Search for the cell housing the specified text and yield its [x, y] center coordinate. 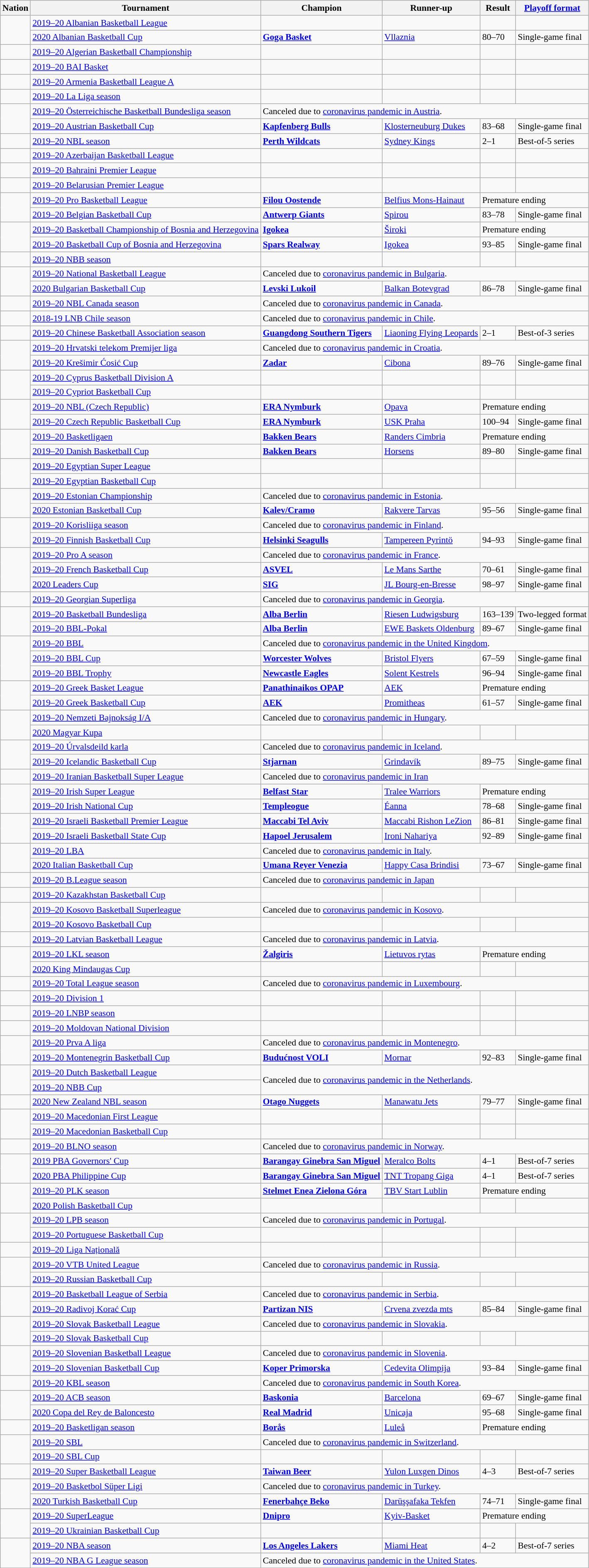
2019–20 Israeli Basketball Premier League [145, 821]
2019–20 BBL Cup [145, 659]
USK Praha [431, 422]
2019–20 Azerbaijan Basketball League [145, 156]
2019–20 Österreichische Basketball Bundesliga season [145, 112]
95–56 [498, 510]
Stjarnan [321, 762]
Rakvere Tarvas [431, 510]
Canceled due to coronavirus pandemic in the United States. [425, 1561]
2020 Albanian Basketball Cup [145, 37]
67–59 [498, 659]
73–67 [498, 865]
2019–20 Egyptian Super League [145, 466]
ASVEL [321, 570]
Perth Wildcats [321, 141]
85–84 [498, 1309]
2019–20 NBA season [145, 1546]
2019–20 Iranian Basketball Super League [145, 777]
2019–20 Irish National Cup [145, 806]
Klosterneuburg Dukes [431, 126]
Tampereen Pyrintö [431, 540]
Yulon Luxgen Dinos [431, 1472]
2019–20 Slovenian Basketball League [145, 1353]
2020 Leaders Cup [145, 585]
Guangdong Southern Tigers [321, 333]
Happy Casa Brindisi [431, 865]
Taiwan Beer [321, 1472]
2019–20 Egyptian Basketball Cup [145, 481]
2019–20 Finnish Basketball Cup [145, 540]
Horsens [431, 452]
2019–20 NBB season [145, 259]
86–81 [498, 821]
86–78 [498, 289]
Canceled due to coronavirus pandemic in Switzerland. [425, 1442]
Panathinaikos OPAP [321, 688]
Belfius Mons-Hainaut [431, 200]
Spars Realway [321, 244]
2019–20 Basketligan season [145, 1427]
Darüşşafaka Tekfen [431, 1501]
2019–20 Portuguese Basketball Cup [145, 1235]
Budućnost VOLI [321, 1058]
Baskonia [321, 1398]
Canceled due to coronavirus pandemic in Hungary. [425, 718]
83–78 [498, 215]
Canceled due to coronavirus pandemic in Norway. [425, 1146]
TNT Tropang Giga [431, 1176]
Dnipro [321, 1516]
2019–20 Total League season [145, 984]
2019–20 Kazakhstan Basketball Cup [145, 895]
Canceled due to coronavirus pandemic in Canada. [425, 304]
83–68 [498, 126]
2019–20 Montenegrin Basketball Cup [145, 1058]
2019–20 Belgian Basketball Cup [145, 215]
95–68 [498, 1413]
2019–20 SBL [145, 1442]
Umana Reyer Venezia [321, 865]
Canceled due to coronavirus pandemic in the Netherlands. [425, 1080]
Result [498, 8]
Canceled due to coronavirus pandemic in Austria. [425, 112]
2019–20 Super Basketball League [145, 1472]
Žalgiris [321, 954]
2019–20 Greek Basketball Cup [145, 703]
Filou Oostende [321, 200]
2019–20 Basketball Cup of Bosnia and Herzegovina [145, 244]
2019–20 Bahraini Premier League [145, 171]
2019–20 LNBP season [145, 1014]
100–94 [498, 422]
2019–20 Macedonian First League [145, 1117]
2019–20 Irish Super League [145, 791]
74–71 [498, 1501]
Éanna [431, 806]
2019–20 Austrian Basketball Cup [145, 126]
2019–20 La Liga season [145, 97]
2019–20 Division 1 [145, 999]
2019–20 Slovenian Basketball Cup [145, 1368]
2019–20 KBL season [145, 1383]
Best-of-5 series [552, 141]
2019–20 BBL Trophy [145, 673]
2019–20 BAI Basket [145, 67]
2019–20 Estonian Championship [145, 496]
2020 PBA Philippine Cup [145, 1176]
Canceled due to coronavirus pandemic in Slovakia. [425, 1324]
Cedevita Olimpija [431, 1368]
70–61 [498, 570]
Canceled due to coronavirus pandemic in Finland. [425, 525]
2019–20 Russian Basketball Cup [145, 1280]
Liaoning Flying Leopards [431, 333]
Canceled due to coronavirus pandemic in South Korea. [425, 1383]
Los Angeles Lakers [321, 1546]
93–85 [498, 244]
Opava [431, 407]
69–67 [498, 1398]
2019–20 Georgian Superliga [145, 599]
Tournament [145, 8]
2020 Magyar Kupa [145, 733]
Playoff format [552, 8]
2019–20 Prva A liga [145, 1043]
Partizan NIS [321, 1309]
2019–20 Korisliiga season [145, 525]
EWE Baskets Oldenburg [431, 629]
2019–20 Belarusian Premier League [145, 186]
Runner-up [431, 8]
Borås [321, 1427]
61–57 [498, 703]
Randers Cimbria [431, 437]
2019–20 B.League season [145, 880]
2019 PBA Governors' Cup [145, 1161]
2019–20 National Basketball League [145, 274]
2019–20 LPB season [145, 1220]
Newcastle Eagles [321, 673]
2019–20 Basketbol Süper Ligi [145, 1487]
Otago Nuggets [321, 1102]
Canceled due to coronavirus pandemic in Italy. [425, 851]
Canceled due to coronavirus pandemic in Slovenia. [425, 1353]
Kalev/Cramo [321, 510]
Koper Primorska [321, 1368]
93–84 [498, 1368]
Kapfenberg Bulls [321, 126]
2019–20 SuperLeague [145, 1516]
98–97 [498, 585]
Templeogue [321, 806]
Real Madrid [321, 1413]
80–70 [498, 37]
92–89 [498, 836]
2019–20 LBA [145, 851]
Barcelona [431, 1398]
2020 Polish Basketball Cup [145, 1206]
Kyiv-Basket [431, 1516]
SIG [321, 585]
78–68 [498, 806]
2019–20 BBL-Pokal [145, 629]
Canceled due to coronavirus pandemic in Serbia. [425, 1294]
2019–20 VTB United League [145, 1265]
Maccabi Tel Aviv [321, 821]
Canceled due to coronavirus pandemic in Iran [425, 777]
2019–20 Basketball Championship of Bosnia and Herzegovina [145, 230]
Canceled due to coronavirus pandemic in Portugal. [425, 1220]
163–139 [498, 614]
Crvena zvezda mts [431, 1309]
89–80 [498, 452]
Meralco Bolts [431, 1161]
2019–20 Albanian Basketball League [145, 23]
4–2 [498, 1546]
2020 Turkish Basketball Cup [145, 1501]
Helsinki Seagulls [321, 540]
2019–20 Macedonian Basketball Cup [145, 1132]
Canceled due to coronavirus pandemic in France. [425, 555]
2019–20 Czech Republic Basketball Cup [145, 422]
89–75 [498, 762]
2020 King Mindaugas Cup [145, 969]
2019–20 Kosovo Basketball Superleague [145, 910]
2019–20 Dutch Basketball League [145, 1072]
Sydney Kings [431, 141]
2019–20 Radivoj Korać Cup [145, 1309]
Luleå [431, 1427]
2019–20 Icelandic Basketball Cup [145, 762]
2019–20 Latvian Basketball League [145, 940]
2019–20 Basketball Bundesliga [145, 614]
2019–20 Slovak Basketball League [145, 1324]
Two-legged format [552, 614]
4–3 [498, 1472]
Fenerbahçe Beko [321, 1501]
Canceled due to coronavirus pandemic in Bulgaria. [425, 274]
2019–20 SBL Cup [145, 1457]
2020 Italian Basketball Cup [145, 865]
2020 Bulgarian Basketball Cup [145, 289]
Riesen Ludwigsburg [431, 614]
2019–20 Nemzeti Bajnokság I/A [145, 718]
2020 Estonian Basketball Cup [145, 510]
2019–20 NBB Cup [145, 1087]
94–93 [498, 540]
2019–20 Moldovan National Division [145, 1028]
Balkan Botevgrad [431, 289]
TBV Start Lublin [431, 1191]
Solent Kestrels [431, 673]
Maccabi Rishon LeZion [431, 821]
JL Bourg-en-Bresse [431, 585]
Canceled due to coronavirus pandemic in the United Kingdom. [425, 644]
Lietuvos rytas [431, 954]
2019–20 ACB season [145, 1398]
2019–20 Ukrainian Basketball Cup [145, 1531]
Stelmet Enea Zielona Góra [321, 1191]
89–76 [498, 363]
79–77 [498, 1102]
Spirou [431, 215]
Canceled due to coronavirus pandemic in Montenegro. [425, 1043]
2019–20 NBL Canada season [145, 304]
Mornar [431, 1058]
2019–20 BBL [145, 644]
92–83 [498, 1058]
Cibona [431, 363]
Tralee Warriors [431, 791]
2019–20 Krešimir Ćosić Cup [145, 363]
2020 Copa del Rey de Baloncesto [145, 1413]
2019–20 LKL season [145, 954]
2019–20 Liga Națională [145, 1250]
2019–20 French Basketball Cup [145, 570]
96–94 [498, 673]
2019–20 PLK season [145, 1191]
Levski Lukoil [321, 289]
2019–20 Armenia Basketball League A [145, 82]
2019–20 Úrvalsdeild karla [145, 747]
Goga Basket [321, 37]
Grindavík [431, 762]
2019–20 Basketligaen [145, 437]
2019–20 Danish Basketball Cup [145, 452]
2019–20 Pro Basketball League [145, 200]
Champion [321, 8]
2019–20 Cyprus Basketball Division A [145, 378]
2019–20 Israeli Basketball State Cup [145, 836]
2019–20 Kosovo Basketball Cup [145, 925]
2019–20 Greek Basket League [145, 688]
Canceled due to coronavirus pandemic in Russia. [425, 1265]
2019–20 NBL (Czech Republic) [145, 407]
Canceled due to coronavirus pandemic in Latvia. [425, 940]
2019–20 Algerian Basketball Championship [145, 52]
89–67 [498, 629]
Miami Heat [431, 1546]
Canceled due to coronavirus pandemic in Kosovo. [425, 910]
2019–20 BLNO season [145, 1146]
Canceled due to coronavirus pandemic in Chile. [425, 318]
2019–20 NBA G League season [145, 1561]
Canceled due to coronavirus pandemic in Estonia. [425, 496]
2019–20 Basketball League of Serbia [145, 1294]
Canceled due to coronavirus pandemic in Japan [425, 880]
2019–20 Cypriot Basketball Cup [145, 392]
2019–20 Chinese Basketball Association season [145, 333]
Canceled due to coronavirus pandemic in Turkey. [425, 1487]
Canceled due to coronavirus pandemic in Georgia. [425, 599]
2018-19 LNB Chile season [145, 318]
2019–20 Pro A season [145, 555]
Antwerp Giants [321, 215]
Canceled due to coronavirus pandemic in Luxembourg. [425, 984]
Best-of-3 series [552, 333]
Promitheas [431, 703]
2019–20 Slovak Basketball Cup [145, 1338]
Canceled due to coronavirus pandemic in Iceland. [425, 747]
Manawatu Jets [431, 1102]
Unicaja [431, 1413]
2019–20 NBL season [145, 141]
Worcester Wolves [321, 659]
Široki [431, 230]
Nation [15, 8]
Vllaznia [431, 37]
2019–20 Hrvatski telekom Premijer liga [145, 348]
Ironi Nahariya [431, 836]
Zadar [321, 363]
Belfast Star [321, 791]
Le Mans Sarthe [431, 570]
Bristol Flyers [431, 659]
2020 New Zealand NBL season [145, 1102]
Canceled due to coronavirus pandemic in Croatia. [425, 348]
Hapoel Jerusalem [321, 836]
